Identify which cell holds the provided text, then report its [X, Y] central coordinate. 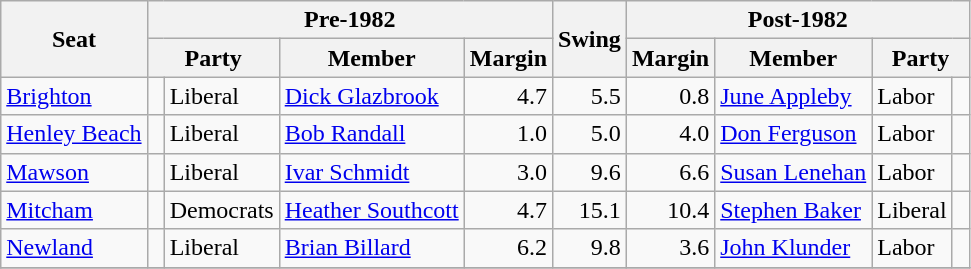
Seat [74, 39]
June Appleby [794, 96]
Mitcham [74, 210]
Ivar Schmidt [372, 172]
1.0 [508, 134]
Brian Billard [372, 248]
Henley Beach [74, 134]
Democrats [222, 210]
5.5 [590, 96]
Stephen Baker [794, 210]
Newland [74, 248]
10.4 [670, 210]
Bob Randall [372, 134]
Post-1982 [798, 20]
9.6 [590, 172]
Pre-1982 [350, 20]
9.8 [590, 248]
John Klunder [794, 248]
Don Ferguson [794, 134]
Heather Southcott [372, 210]
Mawson [74, 172]
0.8 [670, 96]
6.6 [670, 172]
Dick Glazbrook [372, 96]
3.6 [670, 248]
5.0 [590, 134]
4.0 [670, 134]
6.2 [508, 248]
Susan Lenehan [794, 172]
15.1 [590, 210]
Swing [590, 39]
3.0 [508, 172]
Brighton [74, 96]
